Search for the cell housing the specified text and yield its [x, y] center coordinate. 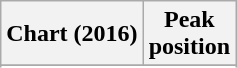
Chart (2016) [72, 34]
Peakposition [189, 34]
